Return [x, y] of the center of cell containing provided text 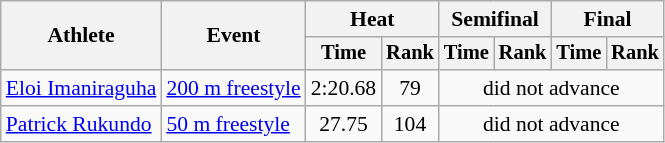
104 [410, 124]
27.75 [344, 124]
Final [607, 19]
Heat [372, 19]
Eloi Imaniraguha [82, 88]
Athlete [82, 36]
Event [233, 36]
79 [410, 88]
Patrick Rukundo [82, 124]
50 m freestyle [233, 124]
200 m freestyle [233, 88]
2:20.68 [344, 88]
Semifinal [495, 19]
